From the cell containing the given text, extract its center point as [x, y] coordinate. 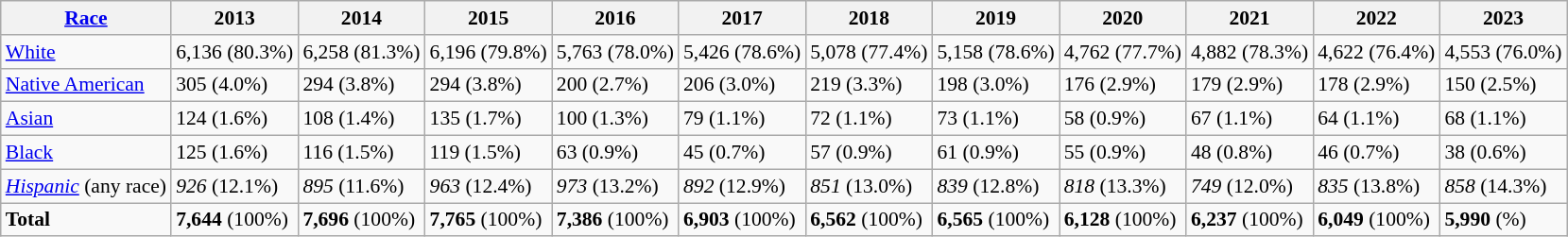
White [86, 52]
6,565 (100%) [995, 220]
46 (0.7%) [1376, 153]
68 (1.1%) [1503, 119]
2022 [1376, 18]
835 (13.8%) [1376, 186]
119 (1.5%) [489, 153]
7,644 (100%) [234, 220]
64 (1.1%) [1376, 119]
200 (2.7%) [615, 85]
206 (3.0%) [742, 85]
72 (1.1%) [869, 119]
5,426 (78.6%) [742, 52]
Race [86, 18]
6,237 (100%) [1249, 220]
973 (13.2%) [615, 186]
858 (14.3%) [1503, 186]
6,562 (100%) [869, 220]
5,990 (%) [1503, 220]
2013 [234, 18]
6,049 (100%) [1376, 220]
6,196 (79.8%) [489, 52]
61 (0.9%) [995, 153]
38 (0.6%) [1503, 153]
Asian [86, 119]
108 (1.4%) [361, 119]
55 (0.9%) [1123, 153]
58 (0.9%) [1123, 119]
7,765 (100%) [489, 220]
2016 [615, 18]
73 (1.1%) [995, 119]
2014 [361, 18]
63 (0.9%) [615, 153]
124 (1.6%) [234, 119]
7,696 (100%) [361, 220]
6,128 (100%) [1123, 220]
45 (0.7%) [742, 153]
178 (2.9%) [1376, 85]
305 (4.0%) [234, 85]
Total [86, 220]
57 (0.9%) [869, 153]
7,386 (100%) [615, 220]
963 (12.4%) [489, 186]
2015 [489, 18]
5,078 (77.4%) [869, 52]
79 (1.1%) [742, 119]
135 (1.7%) [489, 119]
150 (2.5%) [1503, 85]
2021 [1249, 18]
2023 [1503, 18]
67 (1.1%) [1249, 119]
2019 [995, 18]
176 (2.9%) [1123, 85]
4,622 (76.4%) [1376, 52]
926 (12.1%) [234, 186]
2017 [742, 18]
4,762 (77.7%) [1123, 52]
125 (1.6%) [234, 153]
2018 [869, 18]
Black [86, 153]
5,763 (78.0%) [615, 52]
895 (11.6%) [361, 186]
749 (12.0%) [1249, 186]
219 (3.3%) [869, 85]
116 (1.5%) [361, 153]
2020 [1123, 18]
100 (1.3%) [615, 119]
6,136 (80.3%) [234, 52]
818 (13.3%) [1123, 186]
6,903 (100%) [742, 220]
5,158 (78.6%) [995, 52]
892 (12.9%) [742, 186]
Hispanic (any race) [86, 186]
6,258 (81.3%) [361, 52]
179 (2.9%) [1249, 85]
4,882 (78.3%) [1249, 52]
851 (13.0%) [869, 186]
4,553 (76.0%) [1503, 52]
Native American [86, 85]
198 (3.0%) [995, 85]
48 (0.8%) [1249, 153]
839 (12.8%) [995, 186]
